Return [x, y] of the center of cell containing provided text 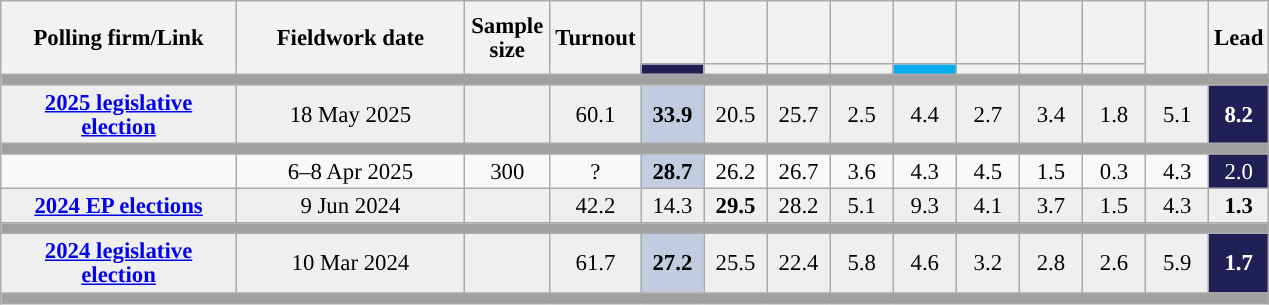
3.6 [862, 172]
25.5 [736, 264]
4.5 [988, 172]
2024 EP elections [119, 206]
0.3 [1114, 172]
Sample size [507, 38]
Fieldwork date [350, 38]
5.9 [1178, 264]
42.2 [596, 206]
10 Mar 2024 [350, 264]
4.4 [924, 114]
2.8 [1050, 264]
1.8 [1114, 114]
? [596, 172]
61.7 [596, 264]
2.7 [988, 114]
4.1 [988, 206]
2.6 [1114, 264]
2.5 [862, 114]
6–8 Apr 2025 [350, 172]
4.6 [924, 264]
2025 legislative election [119, 114]
1.3 [1239, 206]
33.9 [672, 114]
25.7 [798, 114]
14.3 [672, 206]
1.7 [1239, 264]
27.2 [672, 264]
3.4 [1050, 114]
Polling firm/Link [119, 38]
2024 legislative election [119, 264]
3.7 [1050, 206]
8.2 [1239, 114]
9 Jun 2024 [350, 206]
26.2 [736, 172]
300 [507, 172]
3.2 [988, 264]
5.8 [862, 264]
Turnout [596, 38]
18 May 2025 [350, 114]
22.4 [798, 264]
28.2 [798, 206]
9.3 [924, 206]
60.1 [596, 114]
2.0 [1239, 172]
28.7 [672, 172]
20.5 [736, 114]
26.7 [798, 172]
29.5 [736, 206]
Lead [1239, 38]
